Output the [X, Y] coordinate of the center of the cell containing the given text.  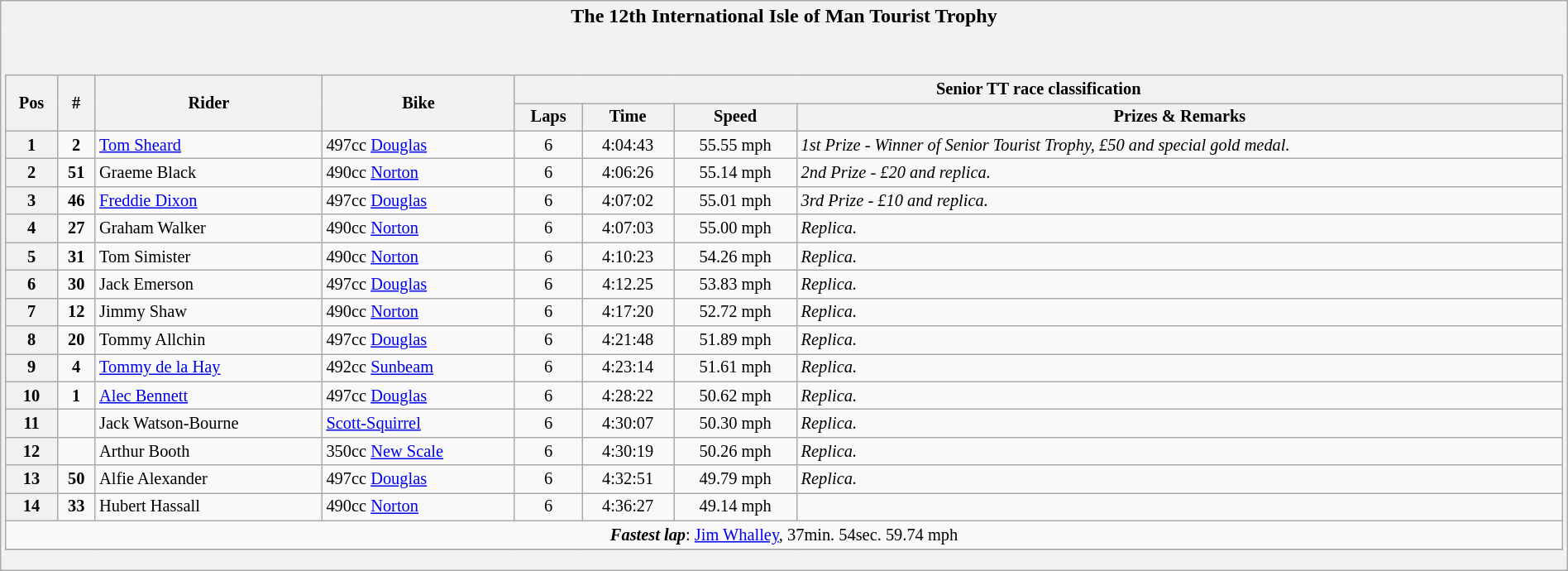
50.30 mph [736, 424]
Scott-Squirrel [418, 424]
11 [31, 424]
49.79 mph [736, 479]
51.61 mph [736, 368]
Speed [736, 118]
51 [76, 173]
20 [76, 340]
Time [629, 118]
Jack Emerson [208, 285]
4:04:43 [629, 145]
51.89 mph [736, 340]
30 [76, 285]
50.62 mph [736, 396]
55.00 mph [736, 228]
5 [31, 257]
Senior TT race classification [1038, 89]
Tommy Allchin [208, 340]
33 [76, 507]
Arthur Booth [208, 452]
49.14 mph [736, 507]
4:10:23 [629, 257]
350cc New Scale [418, 452]
Fastest lap: Jim Whalley, 37min. 54sec. 59.74 mph [784, 535]
4:12.25 [629, 285]
10 [31, 396]
4:06:26 [629, 173]
53.83 mph [736, 285]
Tom Simister [208, 257]
8 [31, 340]
4:32:51 [629, 479]
9 [31, 368]
14 [31, 507]
55.14 mph [736, 173]
31 [76, 257]
Prizes & Remarks [1179, 118]
Graeme Black [208, 173]
4:30:07 [629, 424]
2nd Prize - £20 and replica. [1179, 173]
Tom Sheard [208, 145]
3 [31, 201]
The 12th International Isle of Man Tourist Trophy [784, 17]
46 [76, 201]
Alfie Alexander [208, 479]
7 [31, 312]
Jack Watson-Bourne [208, 424]
Rider [208, 103]
55.01 mph [736, 201]
492cc Sunbeam [418, 368]
Bike [418, 103]
Laps [547, 118]
4:36:27 [629, 507]
3rd Prize - £10 and replica. [1179, 201]
55.55 mph [736, 145]
4:07:03 [629, 228]
Jimmy Shaw [208, 312]
13 [31, 479]
Tommy de la Hay [208, 368]
4:17:20 [629, 312]
1st Prize - Winner of Senior Tourist Trophy, £50 and special gold medal. [1179, 145]
Hubert Hassall [208, 507]
Pos [31, 103]
4:30:19 [629, 452]
50 [76, 479]
50.26 mph [736, 452]
Freddie Dixon [208, 201]
52.72 mph [736, 312]
54.26 mph [736, 257]
4:23:14 [629, 368]
4:07:02 [629, 201]
Graham Walker [208, 228]
Alec Bennett [208, 396]
4:28:22 [629, 396]
4:21:48 [629, 340]
27 [76, 228]
# [76, 103]
